Locate the cell with the specified text and output its (X, Y) center coordinate. 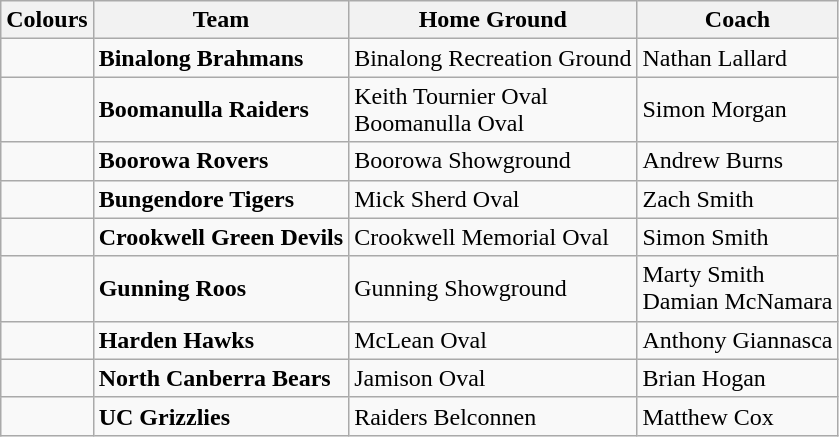
Jamison Oval (493, 378)
Crookwell Green Devils (220, 237)
Crookwell Memorial Oval (493, 237)
Anthony Giannasca (738, 340)
McLean Oval (493, 340)
Marty SmithDamian McNamara (738, 288)
Home Ground (493, 20)
Gunning Showground (493, 288)
Mick Sherd Oval (493, 199)
Matthew Cox (738, 416)
Binalong Recreation Ground (493, 58)
Boomanulla Raiders (220, 110)
Nathan Lallard (738, 58)
North Canberra Bears (220, 378)
Simon Smith (738, 237)
Harden Hawks (220, 340)
Raiders Belconnen (493, 416)
Binalong Brahmans (220, 58)
Team (220, 20)
Zach Smith (738, 199)
Colours (47, 20)
Boorowa Showground (493, 161)
Gunning Roos (220, 288)
Andrew Burns (738, 161)
Brian Hogan (738, 378)
UC Grizzlies (220, 416)
Boorowa Rovers (220, 161)
Simon Morgan (738, 110)
Keith Tournier OvalBoomanulla Oval (493, 110)
Coach (738, 20)
Bungendore Tigers (220, 199)
